Return [X, Y] of the center of cell containing provided text 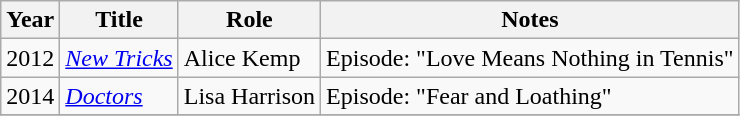
Episode: "Fear and Loathing" [530, 96]
Lisa Harrison [249, 96]
Notes [530, 20]
Doctors [119, 96]
Role [249, 20]
2014 [30, 96]
Year [30, 20]
New Tricks [119, 58]
2012 [30, 58]
Alice Kemp [249, 58]
Title [119, 20]
Episode: "Love Means Nothing in Tennis" [530, 58]
